Scan for the cell matching the given text and deliver its [X, Y] coordinate at center. 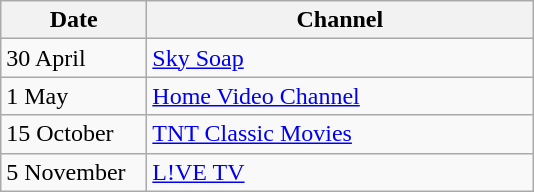
Channel [340, 20]
15 October [74, 134]
5 November [74, 172]
TNT Classic Movies [340, 134]
30 April [74, 58]
Date [74, 20]
Sky Soap [340, 58]
1 May [74, 96]
L!VE TV [340, 172]
Home Video Channel [340, 96]
